Return (X, Y) of the center of cell containing provided text 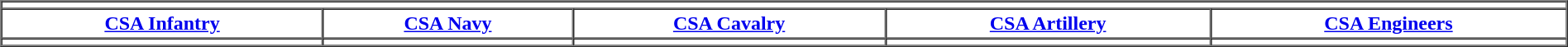
CSA Cavalry (729, 23)
CSA Engineers (1388, 23)
CSA Infantry (162, 23)
CSA Navy (448, 23)
CSA Artillery (1048, 23)
